Pinpoint the cell where the given text exists, returning its [x, y] midpoint coordinate. 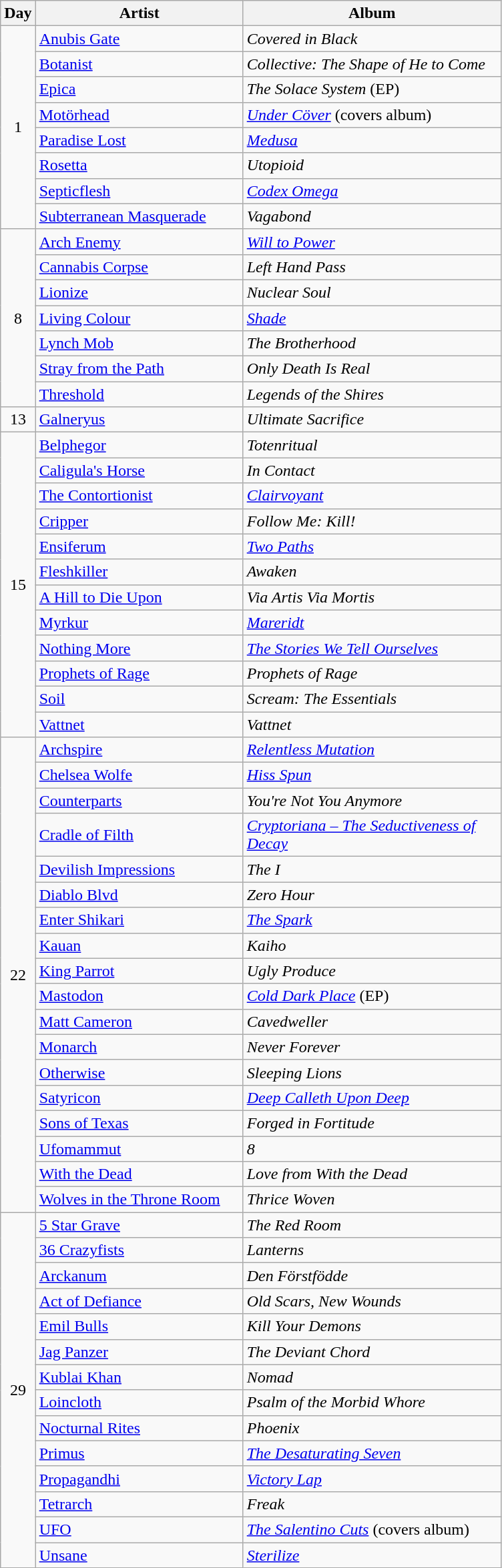
The I [372, 869]
Via Artis Via Mortis [372, 597]
Covered in Black [372, 39]
Sons of Texas [139, 1123]
5 Star Grave [139, 1225]
Den Förstfödde [372, 1276]
Awaken [372, 572]
Propagandhi [139, 1479]
Ugly Produce [372, 971]
The Red Room [372, 1225]
Matt Cameron [139, 1022]
The Solace System (EP) [372, 89]
13 [18, 420]
Caligula's Horse [139, 470]
Vagabond [372, 216]
Enter Shikari [139, 920]
Medusa [372, 140]
Under Cöver (covers album) [372, 115]
The Contortionist [139, 496]
Jag Panzer [139, 1352]
Thrice Woven [372, 1200]
Unsane [139, 1555]
Arckanum [139, 1276]
The Brotherhood [372, 344]
Only Death Is Real [372, 369]
29 [18, 1391]
Primus [139, 1453]
Shade [372, 318]
The Stories We Tell Ourselves [372, 648]
Ensiferum [139, 546]
Cannabis Corpse [139, 267]
1 [18, 127]
Paradise Lost [139, 140]
Mastodon [139, 996]
Fleshkiller [139, 572]
Otherwise [139, 1072]
Artist [139, 13]
Kill Your Demons [372, 1326]
Clairvoyant [372, 496]
Utopioid [372, 165]
Lionize [139, 292]
Epica [139, 89]
22 [18, 975]
Follow Me: Kill! [372, 521]
Phoenix [372, 1428]
Rosetta [139, 165]
Act of Defiance [139, 1301]
Ufomammut [139, 1148]
The Salentino Cuts (covers album) [372, 1529]
Cryptoriana – The Seductiveness of Decay [372, 835]
Hiss Spun [372, 775]
Botanist [139, 64]
15 [18, 584]
Day [18, 13]
Sterilize [372, 1555]
Never Forever [372, 1047]
A Hill to Die Upon [139, 597]
Kaiho [372, 945]
Will to Power [372, 242]
Satyricon [139, 1098]
Devilish Impressions [139, 869]
Diablo Blvd [139, 895]
You're Not You Anymore [372, 801]
Nocturnal Rites [139, 1428]
The Desaturating Seven [372, 1453]
Album [372, 13]
Nuclear Soul [372, 292]
Old Scars, New Wounds [372, 1301]
Anubis Gate [139, 39]
Kauan [139, 945]
Myrkur [139, 623]
Cripper [139, 521]
Psalm of the Morbid Whore [372, 1403]
Cavedweller [372, 1022]
Sleeping Lions [372, 1072]
Emil Bulls [139, 1326]
Legends of the Shires [372, 394]
Tetrarch [139, 1504]
Wolves in the Throne Room [139, 1200]
Soil [139, 699]
Cold Dark Place (EP) [372, 996]
Ultimate Sacrifice [372, 420]
Codex Omega [372, 191]
Stray from the Path [139, 369]
Subterranean Masquerade [139, 216]
Nomad [372, 1377]
Deep Calleth Upon Deep [372, 1098]
Motörhead [139, 115]
UFO [139, 1529]
Freak [372, 1504]
Galneryus [139, 420]
Scream: The Essentials [372, 699]
Lynch Mob [139, 344]
Relentless Mutation [372, 750]
Cradle of Filth [139, 835]
Living Colour [139, 318]
Septicflesh [139, 191]
36 Crazyfists [139, 1250]
The Deviant Chord [372, 1352]
Forged in Fortitude [372, 1123]
Kublai Khan [139, 1377]
Belphegor [139, 445]
Chelsea Wolfe [139, 775]
Counterparts [139, 801]
Nothing More [139, 648]
King Parrot [139, 971]
Love from With the Dead [372, 1174]
Mareridt [372, 623]
With the Dead [139, 1174]
Monarch [139, 1047]
Victory Lap [372, 1479]
Loincloth [139, 1403]
Two Paths [372, 546]
In Contact [372, 470]
Lanterns [372, 1250]
Left Hand Pass [372, 267]
Archspire [139, 750]
Arch Enemy [139, 242]
Collective: The Shape of He to Come [372, 64]
The Spark [372, 920]
Threshold [139, 394]
Zero Hour [372, 895]
Totenritual [372, 445]
